Return [x, y] of the center of cell containing provided text 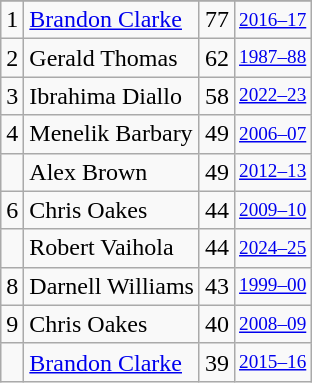
1 [12, 20]
Ibrahima Diallo [112, 96]
2024–25 [272, 248]
2009–10 [272, 210]
77 [216, 20]
39 [216, 362]
2 [12, 58]
43 [216, 286]
40 [216, 324]
Alex Brown [112, 172]
Robert Vaihola [112, 248]
2015–16 [272, 362]
1999–00 [272, 286]
2008–09 [272, 324]
Darnell Williams [112, 286]
6 [12, 210]
2006–07 [272, 134]
2022–23 [272, 96]
2012–13 [272, 172]
58 [216, 96]
8 [12, 286]
9 [12, 324]
1987–88 [272, 58]
Gerald Thomas [112, 58]
4 [12, 134]
62 [216, 58]
3 [12, 96]
Menelik Barbary [112, 134]
2016–17 [272, 20]
